Return the [X, Y] coordinate for the center point of the cell that contains the specified text.  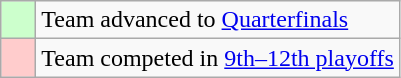
Team advanced to Quarterfinals [218, 20]
Team competed in 9th–12th playoffs [218, 58]
